Find where the given text appears and provide that cell's center as [X, Y] coordinate. 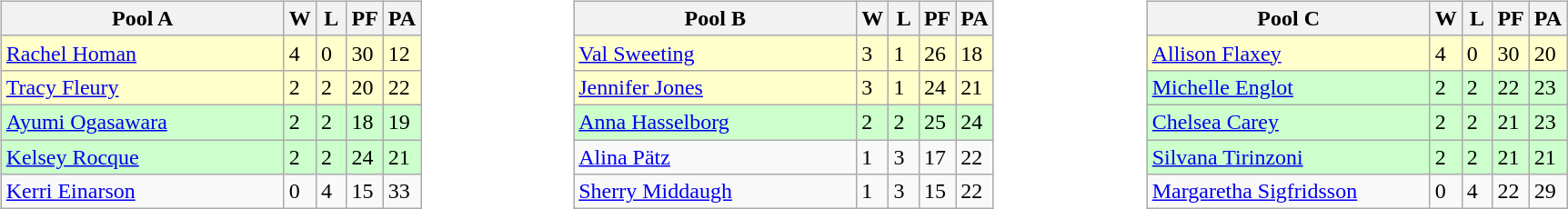
17 [937, 157]
Kelsey Rocque [142, 157]
Pool A [142, 18]
Chelsea Carey [1288, 122]
Anna Hasselborg [715, 122]
25 [937, 122]
Silvana Tirinzoni [1288, 157]
Ayumi Ogasawara [142, 122]
12 [402, 53]
33 [402, 192]
Alina Pätz [715, 157]
Margaretha Sigfridsson [1288, 192]
Rachel Homan [142, 53]
Allison Flaxey [1288, 53]
19 [402, 122]
Sherry Middaugh [715, 192]
Pool C [1288, 18]
26 [937, 53]
Jennifer Jones [715, 87]
29 [1548, 192]
Michelle Englot [1288, 87]
Kerri Einarson [142, 192]
Tracy Fleury [142, 87]
Val Sweeting [715, 53]
Pool B [715, 18]
